Scan for the cell matching the given text and deliver its [X, Y] coordinate at center. 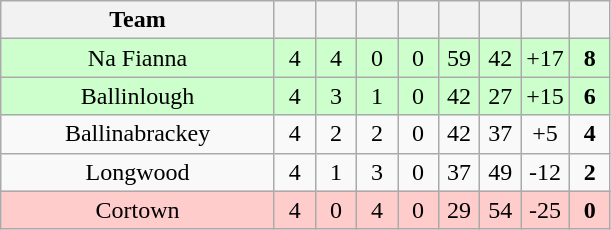
Longwood [138, 172]
+17 [546, 58]
+5 [546, 134]
Ballinlough [138, 96]
27 [500, 96]
59 [460, 58]
6 [590, 96]
-12 [546, 172]
+15 [546, 96]
49 [500, 172]
29 [460, 210]
54 [500, 210]
-25 [546, 210]
8 [590, 58]
Ballinabrackey [138, 134]
Team [138, 20]
Na Fianna [138, 58]
Cortown [138, 210]
